Scan for the cell matching the given text and deliver its (X, Y) coordinate at center. 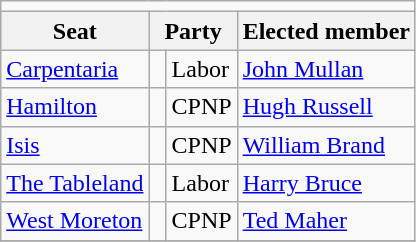
Carpentaria (75, 69)
Elected member (326, 31)
Hamilton (75, 107)
Ted Maher (326, 221)
John Mullan (326, 69)
The Tableland (75, 183)
William Brand (326, 145)
Party (193, 31)
Seat (75, 31)
Isis (75, 145)
Hugh Russell (326, 107)
Harry Bruce (326, 183)
West Moreton (75, 221)
